Detect which cell encompasses the target text, then output its [x, y] center coordinate. 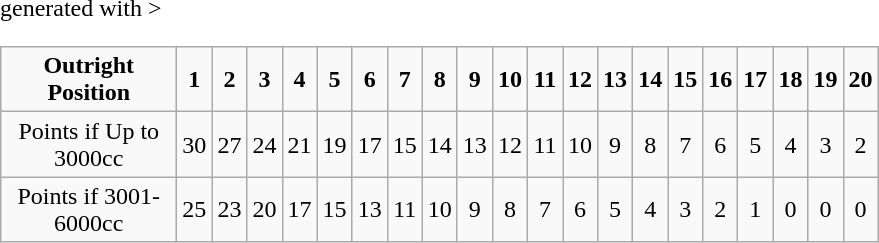
Outright Position [89, 80]
24 [264, 144]
Points if 3001-6000cc [89, 210]
Points if Up to 3000cc [89, 144]
16 [720, 80]
27 [230, 144]
23 [230, 210]
18 [790, 80]
30 [194, 144]
21 [300, 144]
25 [194, 210]
